Identify which cell holds the provided text, then report its (X, Y) central coordinate. 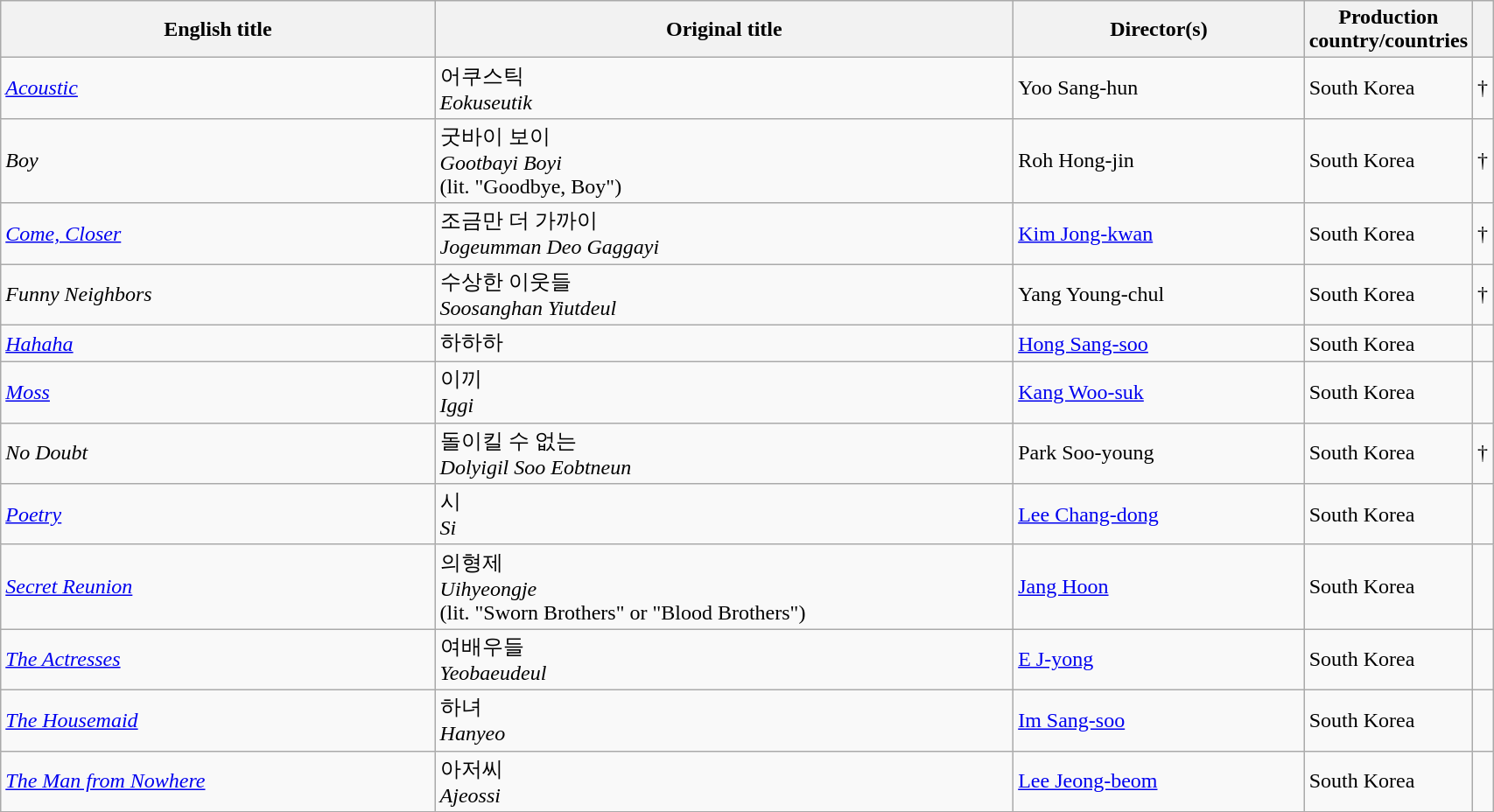
Secret Reunion (218, 586)
어쿠스틱Eokuseutik (725, 88)
하하하 (725, 343)
Im Sang-soo (1159, 720)
Moss (218, 393)
Production country/countries (1388, 30)
Director(s) (1159, 30)
Yang Young-chul (1159, 295)
Acoustic (218, 88)
수상한 이웃들Soosanghan Yiutdeul (725, 295)
The Actresses (218, 660)
Original title (725, 30)
Lee Chang-dong (1159, 514)
Come, Closer (218, 234)
The Man from Nowhere (218, 781)
이끼Iggi (725, 393)
시Si (725, 514)
Lee Jeong-beom (1159, 781)
의형제Uihyeongje(lit. "Sworn Brothers" or "Blood Brothers") (725, 586)
Jang Hoon (1159, 586)
조금만 더 가까이Jogeumman Deo Gaggayi (725, 234)
Hong Sang-soo (1159, 343)
Funny Neighbors (218, 295)
여배우들Yeobaeudeul (725, 660)
No Doubt (218, 453)
Roh Hong-jin (1159, 161)
돌이킬 수 없는Dolyigil Soo Eobtneun (725, 453)
Kang Woo-suk (1159, 393)
Hahaha (218, 343)
The Housemaid (218, 720)
Boy (218, 161)
아저씨Ajeossi (725, 781)
Park Soo-young (1159, 453)
Kim Jong-kwan (1159, 234)
하녀Hanyeo (725, 720)
English title (218, 30)
Poetry (218, 514)
굿바이 보이Gootbayi Boyi(lit. "Goodbye, Boy") (725, 161)
E J-yong (1159, 660)
Yoo Sang-hun (1159, 88)
